Find where the given text appears and provide that cell's center as [x, y] coordinate. 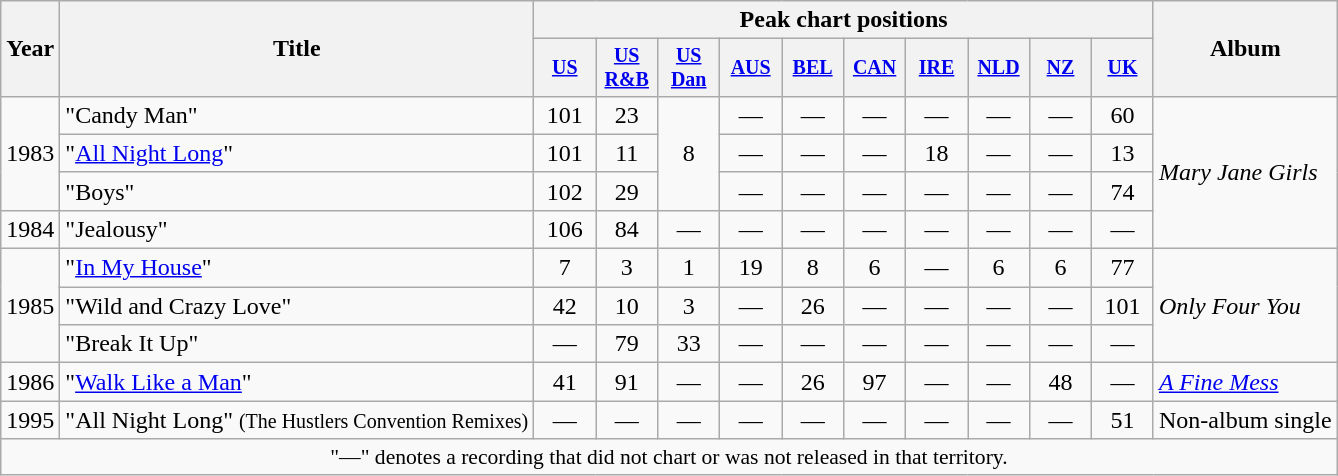
AUS [751, 68]
1 [689, 268]
"Jealousy" [297, 229]
IRE [937, 68]
A Fine Mess [1245, 382]
"Walk Like a Man" [297, 382]
USDan [689, 68]
51 [1122, 420]
42 [565, 306]
Album [1245, 49]
84 [627, 229]
"Wild and Crazy Love" [297, 306]
CAN [875, 68]
"Boys" [297, 191]
91 [627, 382]
106 [565, 229]
10 [627, 306]
1985 [30, 306]
11 [627, 153]
1995 [30, 420]
"Candy Man" [297, 115]
"All Night Long" (The Hustlers Convention Remixes) [297, 420]
77 [1122, 268]
29 [627, 191]
48 [1061, 382]
60 [1122, 115]
18 [937, 153]
NLD [999, 68]
US [565, 68]
1984 [30, 229]
102 [565, 191]
"In My House" [297, 268]
1986 [30, 382]
23 [627, 115]
UK [1122, 68]
13 [1122, 153]
Non-album single [1245, 420]
19 [751, 268]
Mary Jane Girls [1245, 172]
Only Four You [1245, 306]
7 [565, 268]
33 [689, 344]
"All Night Long" [297, 153]
BEL [813, 68]
41 [565, 382]
Peak chart positions [844, 20]
NZ [1061, 68]
97 [875, 382]
"Break It Up" [297, 344]
74 [1122, 191]
USR&B [627, 68]
79 [627, 344]
1983 [30, 153]
"—" denotes a recording that did not chart or was not released in that territory. [669, 457]
Year [30, 49]
Title [297, 49]
